Return [x, y] of the center of cell containing provided text 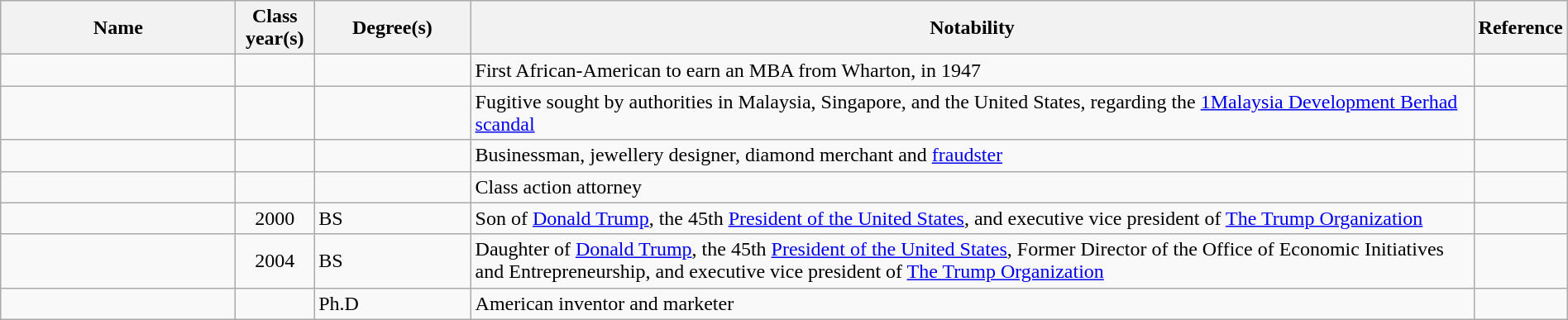
Degree(s) [392, 28]
Class year(s) [275, 28]
2004 [275, 261]
2000 [275, 218]
Notability [973, 28]
First African-American to earn an MBA from Wharton, in 1947 [973, 70]
Reference [1520, 28]
Son of Donald Trump, the 45th President of the United States, and executive vice president of The Trump Organization [973, 218]
Ph.D [392, 303]
Name [118, 28]
Businessman, jewellery designer, diamond merchant and fraudster [973, 155]
Class action attorney [973, 187]
Fugitive sought by authorities in Malaysia, Singapore, and the United States, regarding the 1Malaysia Development Berhad scandal [973, 112]
American inventor and marketer [973, 303]
